Output the (X, Y) coordinate of the center of the cell containing the given text.  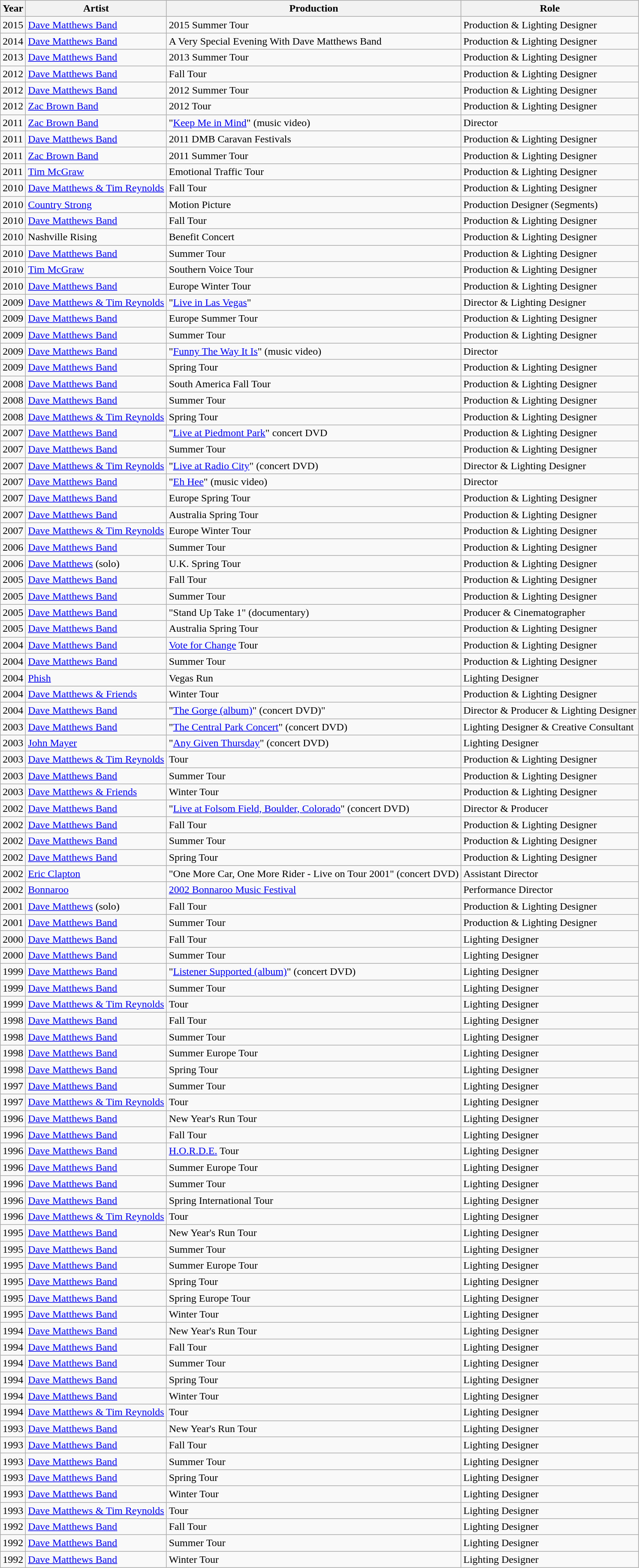
Eric Clapton (96, 874)
"One More Car, One More Rider - Live on Tour 2001" (concert DVD) (314, 874)
2002 Bonnaroo Music Festival (314, 890)
Europe Summer Tour (314, 319)
Benefit Concert (314, 237)
"Live at Piedmont Park" concert DVD (314, 433)
Performance Director (550, 890)
2015 (13, 25)
Production Designer (Segments) (550, 205)
Assistant Director (550, 874)
Europe Spring Tour (314, 498)
Lighting Designer & Creative Consultant (550, 727)
"Live at Folsom Field, Boulder, Colorado" (concert DVD) (314, 808)
"Funny The Way It Is" (music video) (314, 351)
"Stand Up Take 1" (documentary) (314, 612)
"Eh Hee" (music video) (314, 482)
Phish (96, 678)
Vote for Change Tour (314, 645)
Production (314, 9)
Director & Producer (550, 808)
"The Central Park Concert" (concert DVD) (314, 727)
2013 Summer Tour (314, 57)
H.O.R.D.E. Tour (314, 1151)
Motion Picture (314, 205)
2012 Summer Tour (314, 90)
Spring International Tour (314, 1200)
A Very Special Evening With Dave Matthews Band (314, 41)
"Listener Supported (album)" (concert DVD) (314, 971)
John Mayer (96, 743)
South America Fall Tour (314, 384)
2014 (13, 41)
"Live in Las Vegas" (314, 302)
Country Strong (96, 205)
"Any Given Thursday" (concert DVD) (314, 743)
"Keep Me in Mind" (music video) (314, 123)
Bonnaroo (96, 890)
Artist (96, 9)
U.K. Spring Tour (314, 564)
Spring Europe Tour (314, 1298)
Southern Voice Tour (314, 270)
2011 DMB Caravan Festivals (314, 139)
Year (13, 9)
"The Gorge (album)" (concert DVD)" (314, 710)
Role (550, 9)
Producer & Cinematographer (550, 612)
2015 Summer Tour (314, 25)
2011 Summer Tour (314, 155)
Nashville Rising (96, 237)
"Live at Radio City" (concert DVD) (314, 465)
Emotional Traffic Tour (314, 172)
2013 (13, 57)
Director & Producer & Lighting Designer (550, 710)
Vegas Run (314, 678)
2012 Tour (314, 106)
